Determine the [x, y] coordinate at the center of the cell enclosing the given text.  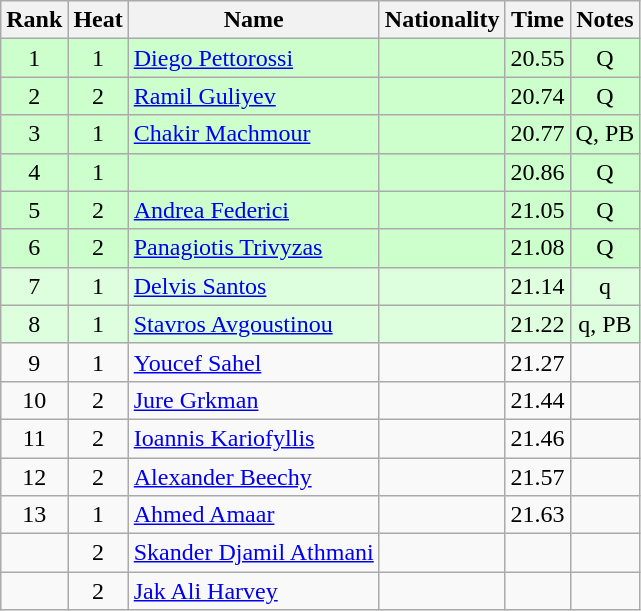
Jak Ali Harvey [254, 591]
Ramil Guliyev [254, 96]
20.55 [538, 58]
13 [34, 515]
Panagiotis Trivyzas [254, 248]
Ioannis Kariofyllis [254, 438]
8 [34, 324]
3 [34, 134]
Time [538, 20]
Notes [605, 20]
Diego Pettorossi [254, 58]
Andrea Federici [254, 210]
20.86 [538, 172]
21.46 [538, 438]
11 [34, 438]
Stavros Avgoustinou [254, 324]
4 [34, 172]
Name [254, 20]
21.14 [538, 286]
Chakir Machmour [254, 134]
21.22 [538, 324]
Ahmed Amaar [254, 515]
12 [34, 477]
21.63 [538, 515]
Rank [34, 20]
21.08 [538, 248]
Heat [98, 20]
Skander Djamil Athmani [254, 553]
7 [34, 286]
6 [34, 248]
20.74 [538, 96]
Nationality [442, 20]
q, PB [605, 324]
10 [34, 400]
5 [34, 210]
Alexander Beechy [254, 477]
21.44 [538, 400]
20.77 [538, 134]
21.27 [538, 362]
Q, PB [605, 134]
Delvis Santos [254, 286]
q [605, 286]
21.05 [538, 210]
Youcef Sahel [254, 362]
21.57 [538, 477]
Jure Grkman [254, 400]
9 [34, 362]
